Return the [x, y] coordinate for the center point of the cell that contains the specified text.  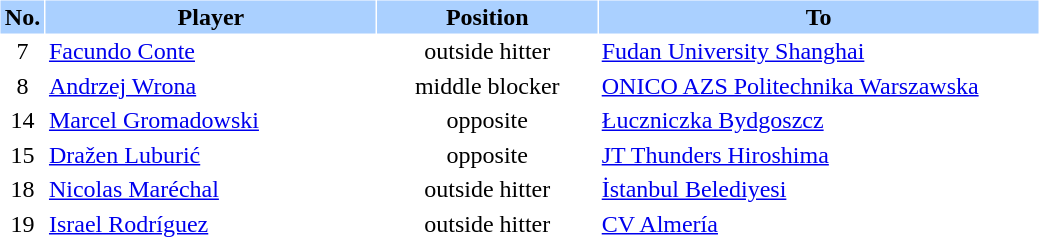
ONICO AZS Politechnika Warszawska [819, 86]
Player [211, 16]
Fudan University Shanghai [819, 52]
JT Thunders Hiroshima [819, 154]
Nicolas Maréchal [211, 190]
İstanbul Belediyesi [819, 190]
middle blocker [487, 86]
Marcel Gromadowski [211, 120]
No. [22, 16]
Position [487, 16]
14 [22, 120]
18 [22, 190]
Andrzej Wrona [211, 86]
Dražen Luburić [211, 154]
15 [22, 154]
7 [22, 52]
8 [22, 86]
Łuczniczka Bydgoszcz [819, 120]
Facundo Conte [211, 52]
To [819, 16]
